For the text-containing cell, return its midpoint in (X, Y) coordinate format. 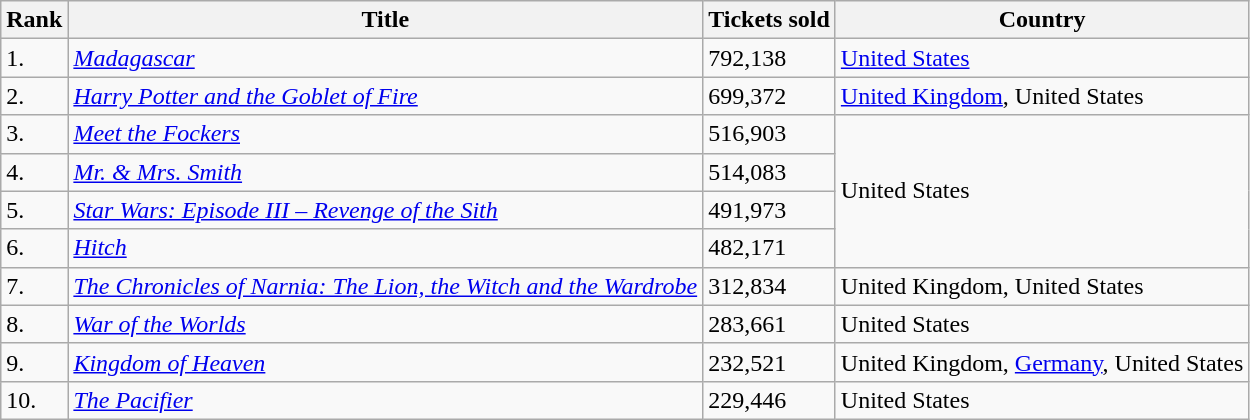
Harry Potter and the Goblet of Fire (386, 96)
1. (34, 58)
Kingdom of Heaven (386, 362)
5. (34, 210)
699,372 (770, 96)
792,138 (770, 58)
491,973 (770, 210)
6. (34, 248)
Tickets sold (770, 20)
Mr. & Mrs. Smith (386, 172)
10. (34, 400)
9. (34, 362)
Hitch (386, 248)
Title (386, 20)
3. (34, 134)
516,903 (770, 134)
The Chronicles of Narnia: The Lion, the Witch and the Wardrobe (386, 286)
War of the Worlds (386, 324)
Star Wars: Episode III – Revenge of the Sith (386, 210)
312,834 (770, 286)
4. (34, 172)
283,661 (770, 324)
Country (1042, 20)
United Kingdom, Germany, United States (1042, 362)
Meet the Fockers (386, 134)
514,083 (770, 172)
Madagascar (386, 58)
The Pacifier (386, 400)
229,446 (770, 400)
2. (34, 96)
482,171 (770, 248)
8. (34, 324)
7. (34, 286)
232,521 (770, 362)
Rank (34, 20)
